Scan for the cell matching the given text and deliver its (x, y) coordinate at center. 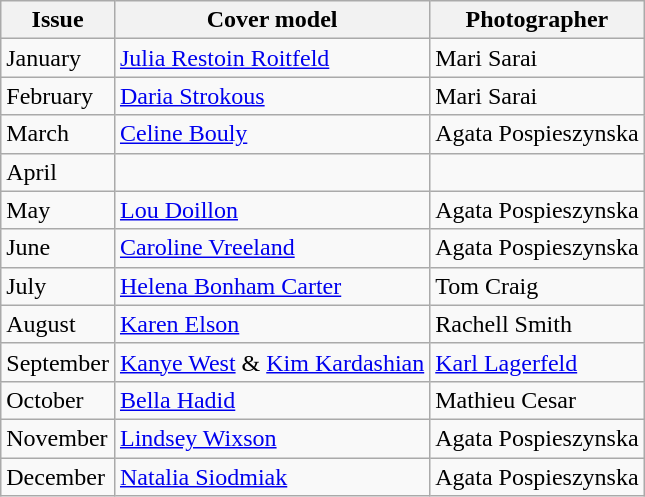
September (58, 362)
January (58, 58)
Caroline Vreeland (272, 248)
Karen Elson (272, 324)
May (58, 210)
Cover model (272, 20)
June (58, 248)
Natalia Siodmiak (272, 477)
Lindsey Wixson (272, 438)
April (58, 172)
Lou Doillon (272, 210)
July (58, 286)
Celine Bouly (272, 134)
August (58, 324)
Daria Strokous (272, 96)
Kanye West & Kim Kardashian (272, 362)
March (58, 134)
Julia Restoin Roitfeld (272, 58)
November (58, 438)
Karl Lagerfeld (537, 362)
February (58, 96)
Bella Hadid (272, 400)
Tom Craig (537, 286)
October (58, 400)
December (58, 477)
Helena Bonham Carter (272, 286)
Issue (58, 20)
Photographer (537, 20)
Mathieu Cesar (537, 400)
Rachell Smith (537, 324)
